Identify which cell holds the provided text, then report its [X, Y] central coordinate. 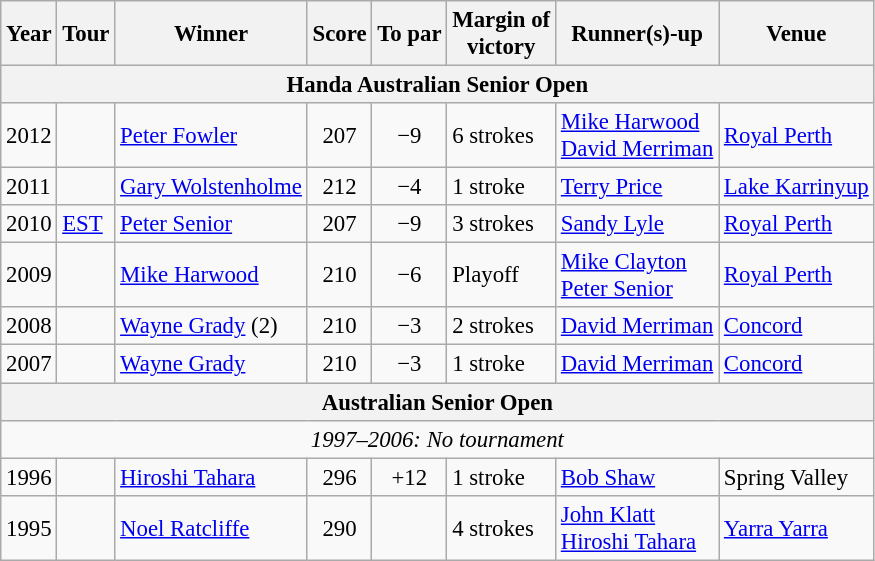
2007 [29, 364]
1995 [29, 528]
2010 [29, 224]
Wayne Grady (2) [211, 327]
2009 [29, 276]
Year [29, 34]
Noel Ratcliffe [211, 528]
Peter Fowler [211, 136]
Handa Australian Senior Open [438, 85]
Winner [211, 34]
EST [86, 224]
290 [340, 528]
Mike Harwood [211, 276]
Mike Clayton Peter Senior [638, 276]
212 [340, 187]
To par [410, 34]
4 strokes [502, 528]
Australian Senior Open [438, 402]
2 strokes [502, 327]
Margin ofvictory [502, 34]
Lake Karrinyup [796, 187]
1996 [29, 477]
Terry Price [638, 187]
2011 [29, 187]
Score [340, 34]
2012 [29, 136]
Yarra Yarra [796, 528]
Tour [86, 34]
2008 [29, 327]
296 [340, 477]
John Klatt Hiroshi Tahara [638, 528]
Peter Senior [211, 224]
Wayne Grady [211, 364]
Bob Shaw [638, 477]
Venue [796, 34]
−4 [410, 187]
Runner(s)-up [638, 34]
3 strokes [502, 224]
Gary Wolstenholme [211, 187]
Spring Valley [796, 477]
Sandy Lyle [638, 224]
6 strokes [502, 136]
Hiroshi Tahara [211, 477]
Playoff [502, 276]
1997–2006: No tournament [438, 439]
Mike Harwood David Merriman [638, 136]
−6 [410, 276]
+12 [410, 477]
